Search for the cell housing the specified text and yield its [X, Y] center coordinate. 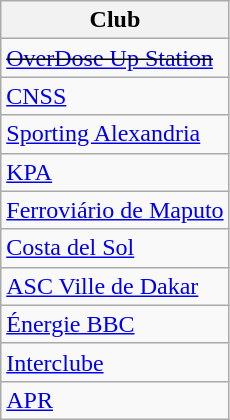
KPA [115, 172]
Costa del Sol [115, 248]
Club [115, 20]
Énergie BBC [115, 324]
APR [115, 400]
OverDose Up Station [115, 58]
ASC Ville de Dakar [115, 286]
Sporting Alexandria [115, 134]
Ferroviário de Maputo [115, 210]
CNSS [115, 96]
Interclube [115, 362]
